Locate the cell with the specified text and output its (x, y) center coordinate. 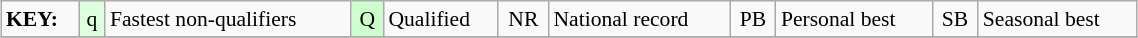
Personal best (854, 19)
Seasonal best (1058, 19)
PB (753, 19)
q (92, 19)
KEY: (40, 19)
NR (523, 19)
SB (955, 19)
National record (639, 19)
Qualified (440, 19)
Q (367, 19)
Fastest non-qualifiers (228, 19)
